Output the (x, y) coordinate of the center of the cell containing the given text.  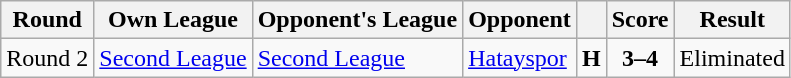
Round (48, 20)
Opponent's League (357, 20)
Round 2 (48, 58)
Own League (173, 20)
H (591, 58)
Opponent (520, 20)
Result (732, 20)
Eliminated (732, 58)
3–4 (640, 58)
Hatayspor (520, 58)
Score (640, 20)
